Locate the cell with the specified text and output its (X, Y) center coordinate. 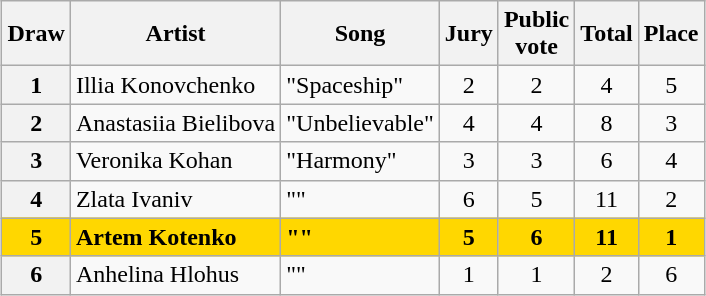
Jury (468, 34)
Anhelina Hlohus (175, 275)
Anastasiia Bielibova (175, 123)
Artist (175, 34)
Song (360, 34)
Publicvote (536, 34)
"Spaceship" (360, 85)
Total (607, 34)
"Harmony" (360, 161)
Zlata Ivaniv (175, 199)
Illia Konovchenko (175, 85)
"Unbelievable" (360, 123)
8 (607, 123)
Draw (36, 34)
Place (671, 34)
Artem Kotenko (175, 237)
Veronika Kohan (175, 161)
